Scan for the cell matching the given text and deliver its [x, y] coordinate at center. 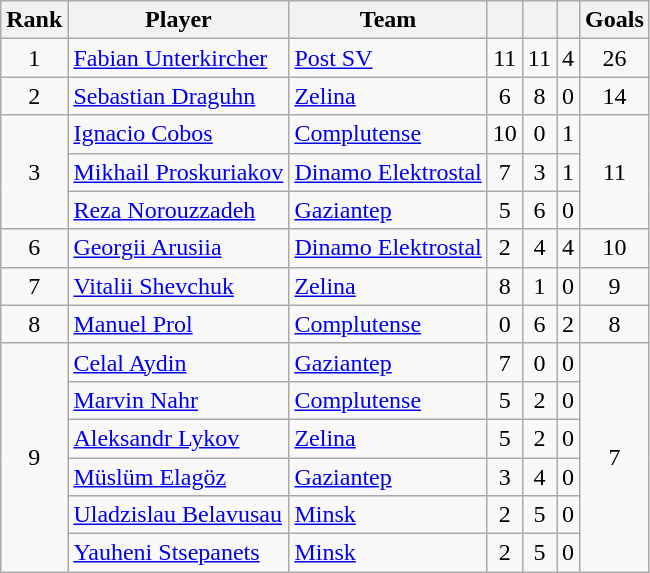
Post SV [388, 58]
Team [388, 20]
Ignacio Cobos [178, 134]
Goals [615, 20]
Sebastian Draguhn [178, 96]
Vitalii Shevchuk [178, 286]
14 [615, 96]
Celal Aydin [178, 362]
Reza Norouzzadeh [178, 210]
Marvin Nahr [178, 400]
Rank [34, 20]
26 [615, 58]
Müslüm Elagöz [178, 477]
Manuel Prol [178, 324]
Fabian Unterkircher [178, 58]
Aleksandr Lykov [178, 438]
Yauheni Stsepanets [178, 553]
Uladzislau Belavusau [178, 515]
Player [178, 20]
Georgii Arusiia [178, 248]
Mikhail Proskuriakov [178, 172]
